Provide the (X, Y) coordinate of the cell's center where the given text is located.  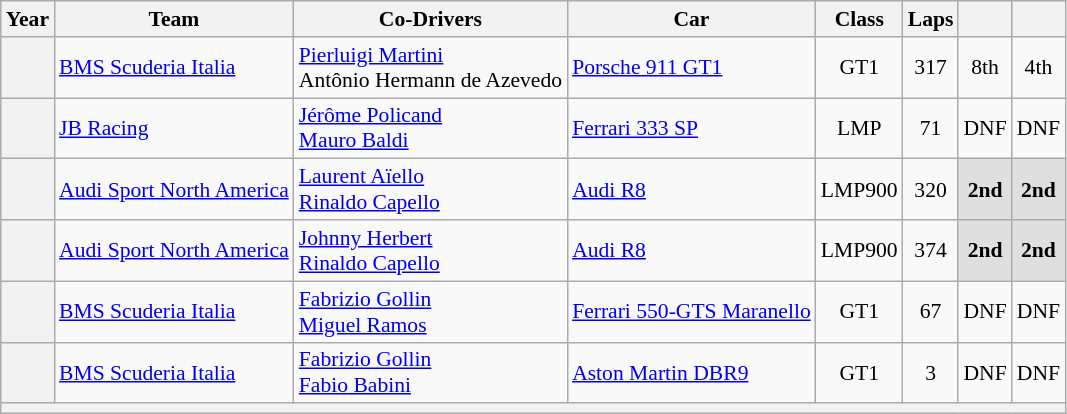
67 (931, 312)
Jérôme Policand Mauro Baldi (430, 128)
317 (931, 68)
Class (860, 19)
Co-Drivers (430, 19)
Car (692, 19)
Fabrizio Gollin Fabio Babini (430, 372)
Ferrari 333 SP (692, 128)
3 (931, 372)
Team (174, 19)
71 (931, 128)
374 (931, 250)
Johnny Herbert Rinaldo Capello (430, 250)
Aston Martin DBR9 (692, 372)
Year (28, 19)
320 (931, 190)
Ferrari 550-GTS Maranello (692, 312)
JB Racing (174, 128)
Porsche 911 GT1 (692, 68)
8th (984, 68)
Laurent Aïello Rinaldo Capello (430, 190)
4th (1038, 68)
LMP (860, 128)
Pierluigi Martini Antônio Hermann de Azevedo (430, 68)
Fabrizio Gollin Miguel Ramos (430, 312)
Laps (931, 19)
